For the text-containing cell, return its midpoint in (X, Y) coordinate format. 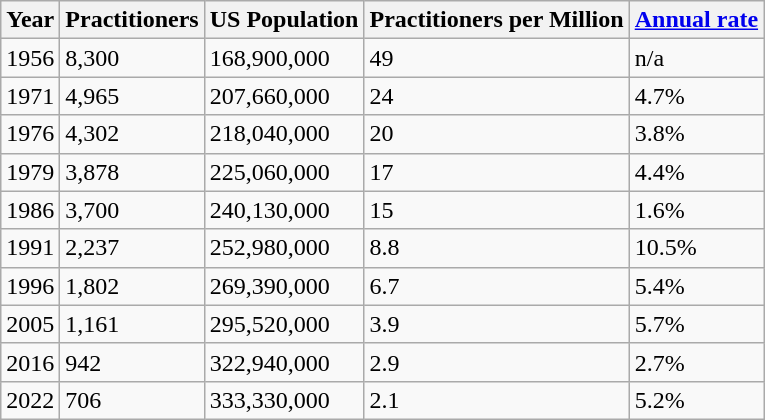
168,900,000 (284, 58)
1986 (30, 210)
2005 (30, 324)
6.7 (496, 286)
2016 (30, 362)
252,980,000 (284, 248)
1976 (30, 134)
2.7% (696, 362)
n/a (696, 58)
8.8 (496, 248)
4.4% (696, 172)
Practitioners per Million (496, 20)
706 (132, 400)
1996 (30, 286)
4.7% (696, 96)
5.7% (696, 324)
15 (496, 210)
1,161 (132, 324)
49 (496, 58)
8,300 (132, 58)
225,060,000 (284, 172)
3,700 (132, 210)
1971 (30, 96)
US Population (284, 20)
322,940,000 (284, 362)
2,237 (132, 248)
17 (496, 172)
295,520,000 (284, 324)
333,330,000 (284, 400)
207,660,000 (284, 96)
4,302 (132, 134)
Year (30, 20)
20 (496, 134)
1,802 (132, 286)
3.8% (696, 134)
3.9 (496, 324)
Annual rate (696, 20)
Practitioners (132, 20)
218,040,000 (284, 134)
5.4% (696, 286)
2.1 (496, 400)
4,965 (132, 96)
5.2% (696, 400)
2022 (30, 400)
269,390,000 (284, 286)
10.5% (696, 248)
1991 (30, 248)
2.9 (496, 362)
3,878 (132, 172)
24 (496, 96)
240,130,000 (284, 210)
1.6% (696, 210)
1956 (30, 58)
942 (132, 362)
1979 (30, 172)
